Identify which cell holds the provided text, then report its [x, y] central coordinate. 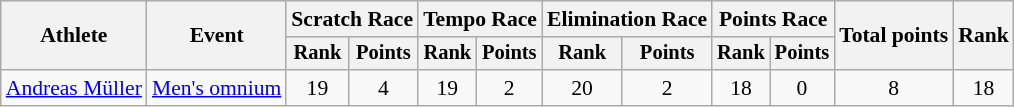
Tempo Race [480, 19]
Event [216, 36]
Andreas Müller [74, 88]
0 [802, 88]
Men's omnium [216, 88]
Scratch Race [352, 19]
Elimination Race [627, 19]
4 [383, 88]
Athlete [74, 36]
Total points [894, 36]
20 [582, 88]
8 [894, 88]
Points Race [773, 19]
